Capture the cell that displays the provided text and extract its (X, Y) central coordinate. 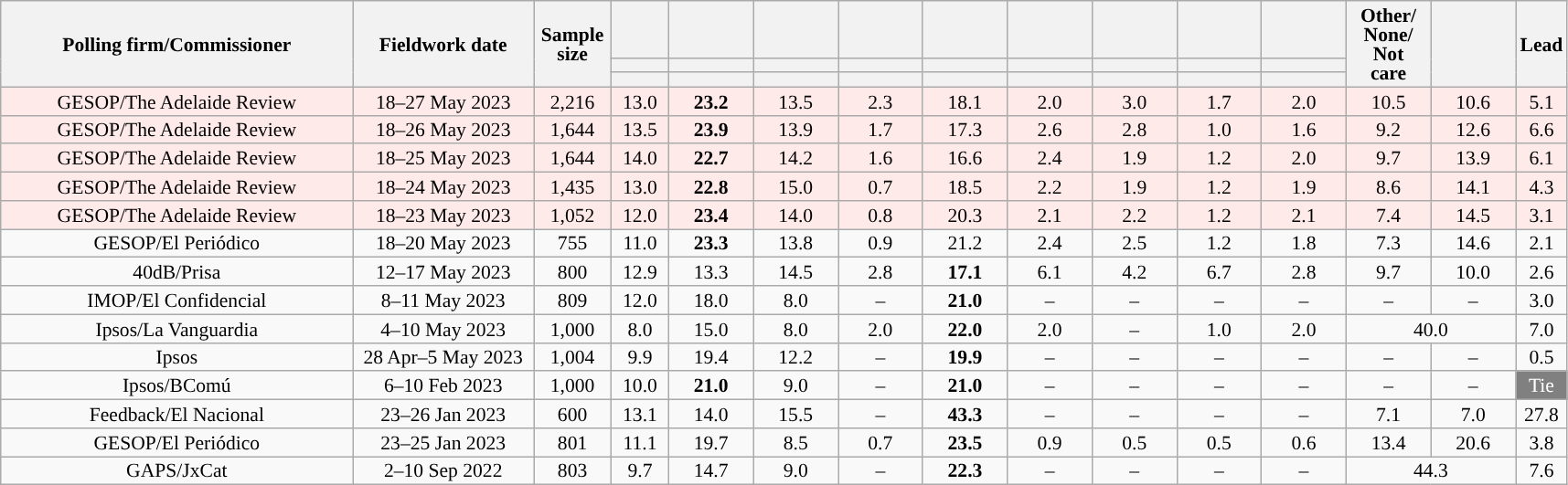
11.0 (640, 243)
0.8 (880, 216)
12.6 (1474, 130)
18–27 May 2023 (443, 100)
22.8 (711, 186)
Sample size (572, 44)
44.3 (1430, 471)
6–10 Feb 2023 (443, 385)
2,216 (572, 100)
22.3 (965, 471)
15.5 (795, 415)
23.5 (965, 442)
6.7 (1220, 272)
12.9 (640, 272)
14.2 (795, 159)
11.1 (640, 442)
19.9 (965, 356)
10.6 (1474, 100)
13.1 (640, 415)
803 (572, 471)
16.6 (965, 159)
17.3 (965, 130)
13.8 (795, 243)
22.0 (965, 329)
2.3 (880, 100)
9.2 (1388, 130)
GAPS/JxCat (177, 471)
IMOP/El Confidencial (177, 300)
8–11 May 2023 (443, 300)
10.5 (1388, 100)
43.3 (965, 415)
3.1 (1541, 216)
8.5 (795, 442)
Ipsos (177, 356)
21.2 (965, 243)
755 (572, 243)
23–25 Jan 2023 (443, 442)
18–26 May 2023 (443, 130)
0.6 (1304, 442)
23.9 (711, 130)
1,004 (572, 356)
6.6 (1541, 130)
Tie (1541, 385)
20.6 (1474, 442)
23.2 (711, 100)
600 (572, 415)
13.3 (711, 272)
Ipsos/La Vanguardia (177, 329)
40.0 (1430, 329)
Fieldwork date (443, 44)
18.5 (965, 186)
Lead (1541, 44)
13.4 (1388, 442)
8.6 (1388, 186)
1.8 (1304, 243)
28 Apr–5 May 2023 (443, 356)
5.1 (1541, 100)
22.7 (711, 159)
7.6 (1541, 471)
Feedback/El Nacional (177, 415)
17.1 (965, 272)
19.7 (711, 442)
4–10 May 2023 (443, 329)
23.3 (711, 243)
14.6 (1474, 243)
809 (572, 300)
7.4 (1388, 216)
23–26 Jan 2023 (443, 415)
12.2 (795, 356)
18–23 May 2023 (443, 216)
18.0 (711, 300)
3.8 (1541, 442)
9.9 (640, 356)
27.8 (1541, 415)
2–10 Sep 2022 (443, 471)
2.5 (1134, 243)
18–24 May 2023 (443, 186)
4.3 (1541, 186)
Polling firm/Commissioner (177, 44)
7.3 (1388, 243)
1,052 (572, 216)
7.1 (1388, 415)
19.4 (711, 356)
12–17 May 2023 (443, 272)
801 (572, 442)
14.7 (711, 471)
23.4 (711, 216)
800 (572, 272)
40dB/Prisa (177, 272)
20.3 (965, 216)
18–25 May 2023 (443, 159)
14.1 (1474, 186)
4.2 (1134, 272)
1,435 (572, 186)
18–20 May 2023 (443, 243)
18.1 (965, 100)
Other/None/Notcare (1388, 44)
Ipsos/BComú (177, 385)
